Find where the given text appears and provide that cell's center as (X, Y) coordinate. 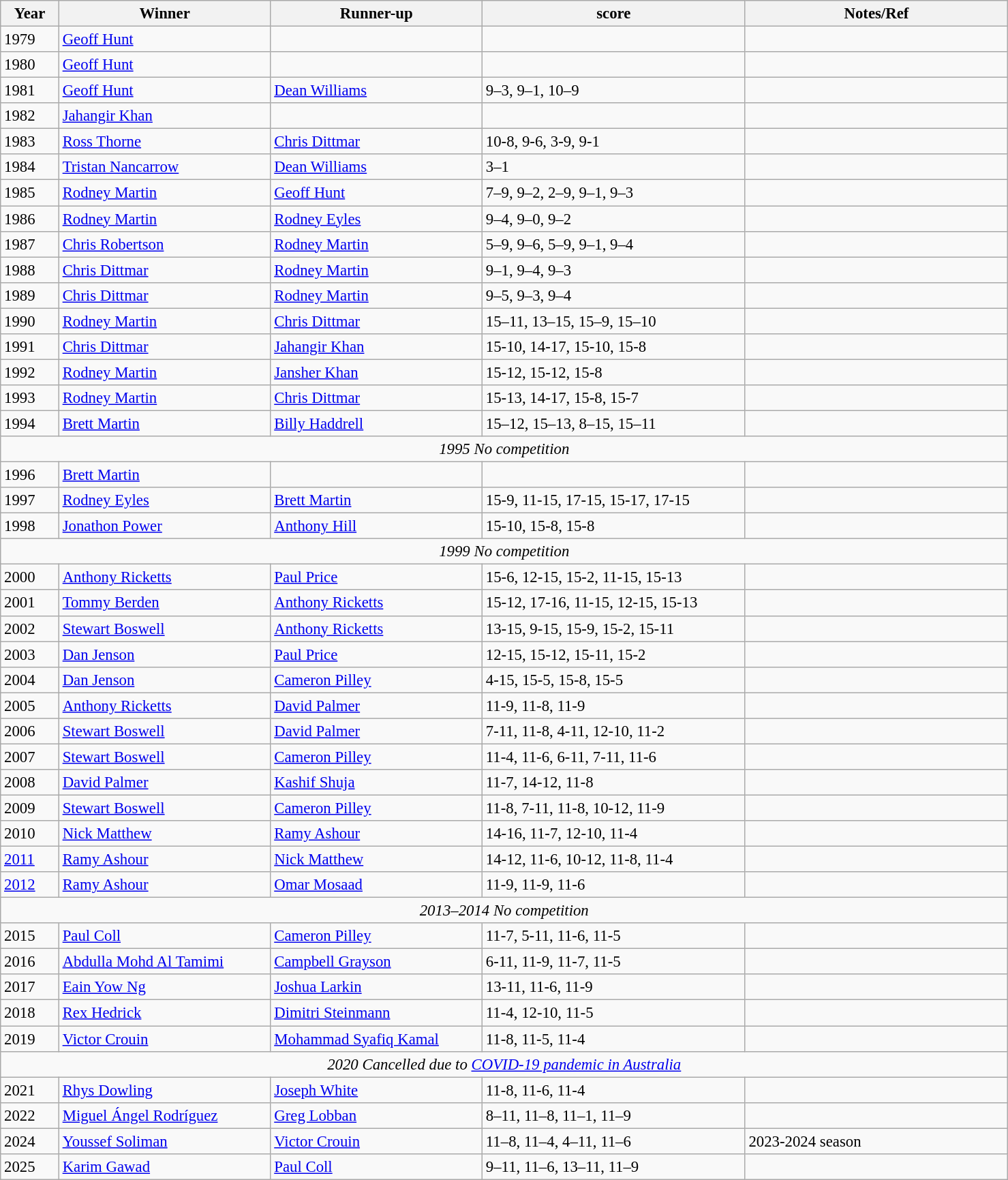
1979 (30, 40)
15–12, 15–13, 8–15, 15–11 (614, 423)
Anthony Hill (376, 526)
1982 (30, 116)
Year (30, 14)
13-15, 9-15, 15-9, 15-2, 15-11 (614, 629)
15-10, 14-17, 15-10, 15-8 (614, 347)
1989 (30, 295)
2016 (30, 962)
Eain Yow Ng (165, 988)
2000 (30, 577)
1997 (30, 500)
1981 (30, 91)
Abdulla Mohd Al Tamimi (165, 962)
11-9, 11-9, 11-6 (614, 885)
1993 (30, 398)
1992 (30, 372)
Winner (165, 14)
11-4, 12-10, 11-5 (614, 1013)
9–1, 9–4, 9–3 (614, 270)
13-11, 11-6, 11-9 (614, 988)
2020 Cancelled due to COVID-19 pandemic in Australia (504, 1064)
1996 (30, 475)
5–9, 9–6, 5–9, 9–1, 9–4 (614, 244)
Joseph White (376, 1090)
Jansher Khan (376, 372)
2004 (30, 680)
Ross Thorne (165, 142)
2018 (30, 1013)
9–11, 11–6, 13–11, 11–9 (614, 1167)
2023-2024 season (876, 1141)
Karim Gawad (165, 1167)
11-4, 11-6, 6-11, 7-11, 11-6 (614, 757)
2001 (30, 603)
Youssef Soliman (165, 1141)
15-12, 17-16, 11-15, 12-15, 15-13 (614, 603)
Rhys Dowling (165, 1090)
10-8, 9-6, 3-9, 9-1 (614, 142)
score (614, 14)
8–11, 11–8, 11–1, 11–9 (614, 1115)
15-12, 15-12, 15-8 (614, 372)
Rex Hedrick (165, 1013)
2006 (30, 731)
1988 (30, 270)
Jonathon Power (165, 526)
Tommy Berden (165, 603)
1986 (30, 219)
11-7, 5-11, 11-6, 11-5 (614, 936)
Miguel Ángel Rodríguez (165, 1115)
Greg Lobban (376, 1115)
Mohammad Syafiq Kamal (376, 1039)
1990 (30, 321)
2005 (30, 706)
15-6, 12-15, 15-2, 11-15, 15-13 (614, 577)
1984 (30, 167)
Dimitri Steinmann (376, 1013)
2025 (30, 1167)
1980 (30, 65)
2009 (30, 808)
9–5, 9–3, 9–4 (614, 295)
2012 (30, 885)
15-9, 11-15, 17-15, 15-17, 17-15 (614, 500)
2008 (30, 783)
1999 No competition (504, 551)
2022 (30, 1115)
Omar Mosaad (376, 885)
2011 (30, 860)
Runner-up (376, 14)
1983 (30, 142)
Joshua Larkin (376, 988)
Chris Robertson (165, 244)
6-11, 11-9, 11-7, 11-5 (614, 962)
2021 (30, 1090)
1994 (30, 423)
14-16, 11-7, 12-10, 11-4 (614, 834)
3–1 (614, 167)
14-12, 11-6, 10-12, 11-8, 11-4 (614, 860)
11-8, 11-5, 11-4 (614, 1039)
15-10, 15-8, 15-8 (614, 526)
9–3, 9–1, 10–9 (614, 91)
2015 (30, 936)
7–9, 9–2, 2–9, 9–1, 9–3 (614, 193)
Notes/Ref (876, 14)
15-13, 14-17, 15-8, 15-7 (614, 398)
2013–2014 No competition (504, 911)
2019 (30, 1039)
9–4, 9–0, 9–2 (614, 219)
12-15, 15-12, 15-11, 15-2 (614, 654)
4-15, 15-5, 15-8, 15-5 (614, 680)
2017 (30, 988)
11-8, 7-11, 11-8, 10-12, 11-9 (614, 808)
1991 (30, 347)
Kashif Shuja (376, 783)
7-11, 11-8, 4-11, 12-10, 11-2 (614, 731)
11–8, 11–4, 4–11, 11–6 (614, 1141)
15–11, 13–15, 15–9, 15–10 (614, 321)
Tristan Nancarrow (165, 167)
Campbell Grayson (376, 962)
11-8, 11-6, 11-4 (614, 1090)
2002 (30, 629)
1985 (30, 193)
11-7, 14-12, 11-8 (614, 783)
11-9, 11-8, 11-9 (614, 706)
2024 (30, 1141)
Billy Haddrell (376, 423)
2007 (30, 757)
1995 No competition (504, 449)
2010 (30, 834)
1998 (30, 526)
1987 (30, 244)
2003 (30, 654)
